Determine the (x, y) coordinate at the center of the cell enclosing the given text.  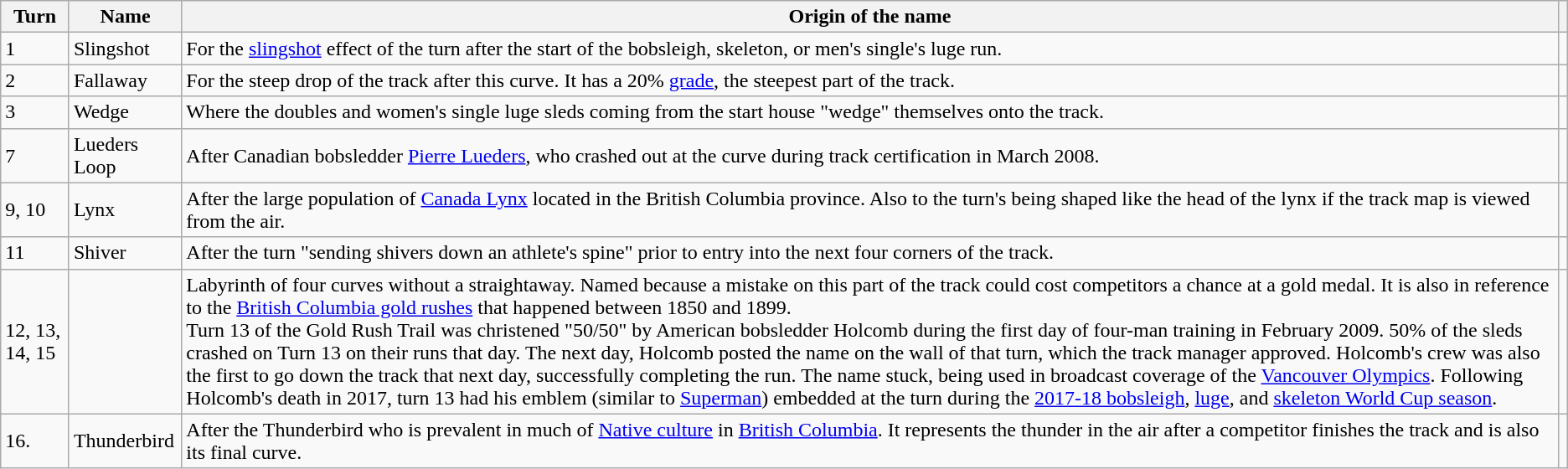
Lueders Loop (125, 156)
7 (35, 156)
After Canadian bobsledder Pierre Lueders, who crashed out at the curve during track certification in March 2008. (869, 156)
Wedge (125, 112)
Where the doubles and women's single luge sleds coming from the start house "wedge" themselves onto the track. (869, 112)
Thunderbird (125, 441)
Name (125, 17)
Turn (35, 17)
2 (35, 80)
After the turn "sending shivers down an athlete's spine" prior to entry into the next four corners of the track. (869, 253)
9, 10 (35, 209)
16. (35, 441)
Lynx (125, 209)
For the steep drop of the track after this curve. It has a 20% grade, the steepest part of the track. (869, 80)
11 (35, 253)
Fallaway (125, 80)
Shiver (125, 253)
12, 13, 14, 15 (35, 342)
1 (35, 49)
Slingshot (125, 49)
For the slingshot effect of the turn after the start of the bobsleigh, skeleton, or men's single's luge run. (869, 49)
3 (35, 112)
Origin of the name (869, 17)
